Provide the (x, y) coordinate of the cell's center where the given text is located.  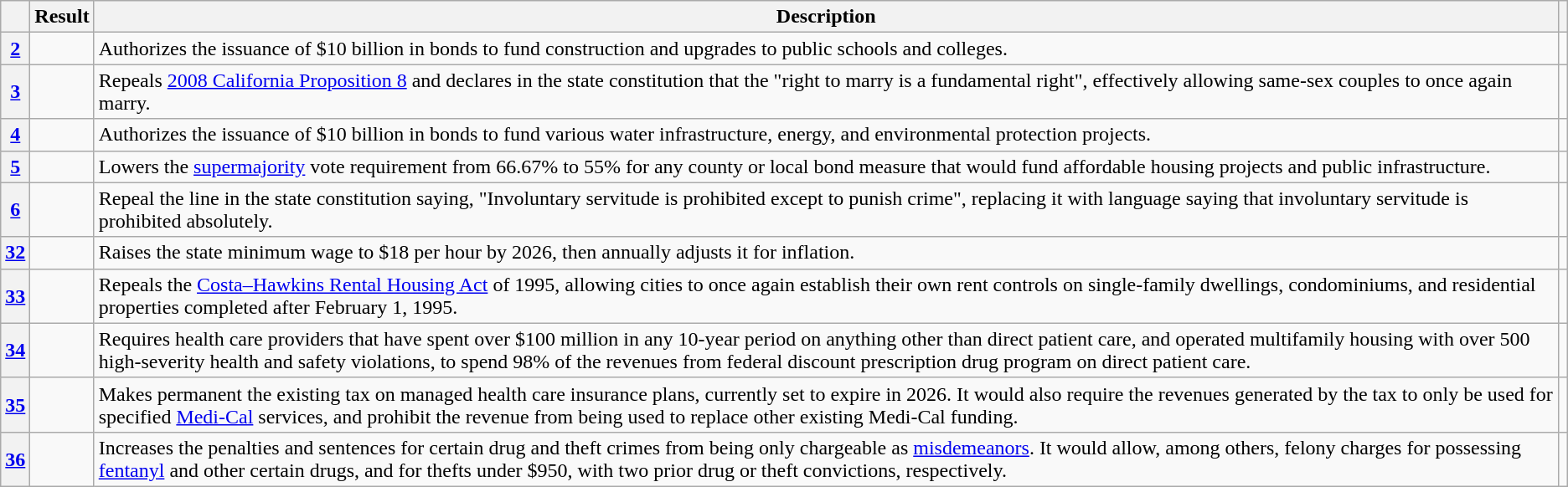
6 (15, 209)
Authorizes the issuance of $10 billion in bonds to fund various water infrastructure, energy, and environmental protection projects. (826, 135)
34 (15, 350)
32 (15, 253)
2 (15, 49)
4 (15, 135)
36 (15, 459)
35 (15, 405)
Result (62, 17)
Authorizes the issuance of $10 billion in bonds to fund construction and upgrades to public schools and colleges. (826, 49)
33 (15, 296)
Raises the state minimum wage to $18 per hour by 2026, then annually adjusts it for inflation. (826, 253)
Description (826, 17)
3 (15, 92)
5 (15, 167)
